From the cell containing the given text, extract its center point as [x, y] coordinate. 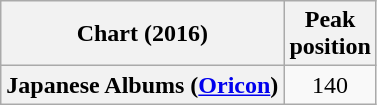
Chart (2016) [142, 34]
Peak position [330, 34]
Japanese Albums (Oricon) [142, 85]
140 [330, 85]
